From the cell containing the given text, extract its center point as [X, Y] coordinate. 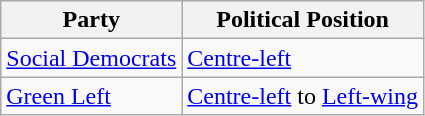
Centre-left [303, 58]
Party [92, 20]
Green Left [92, 96]
Centre-left to Left-wing [303, 96]
Social Democrats [92, 58]
Political Position [303, 20]
